Identify which cell holds the provided text, then report its [X, Y] central coordinate. 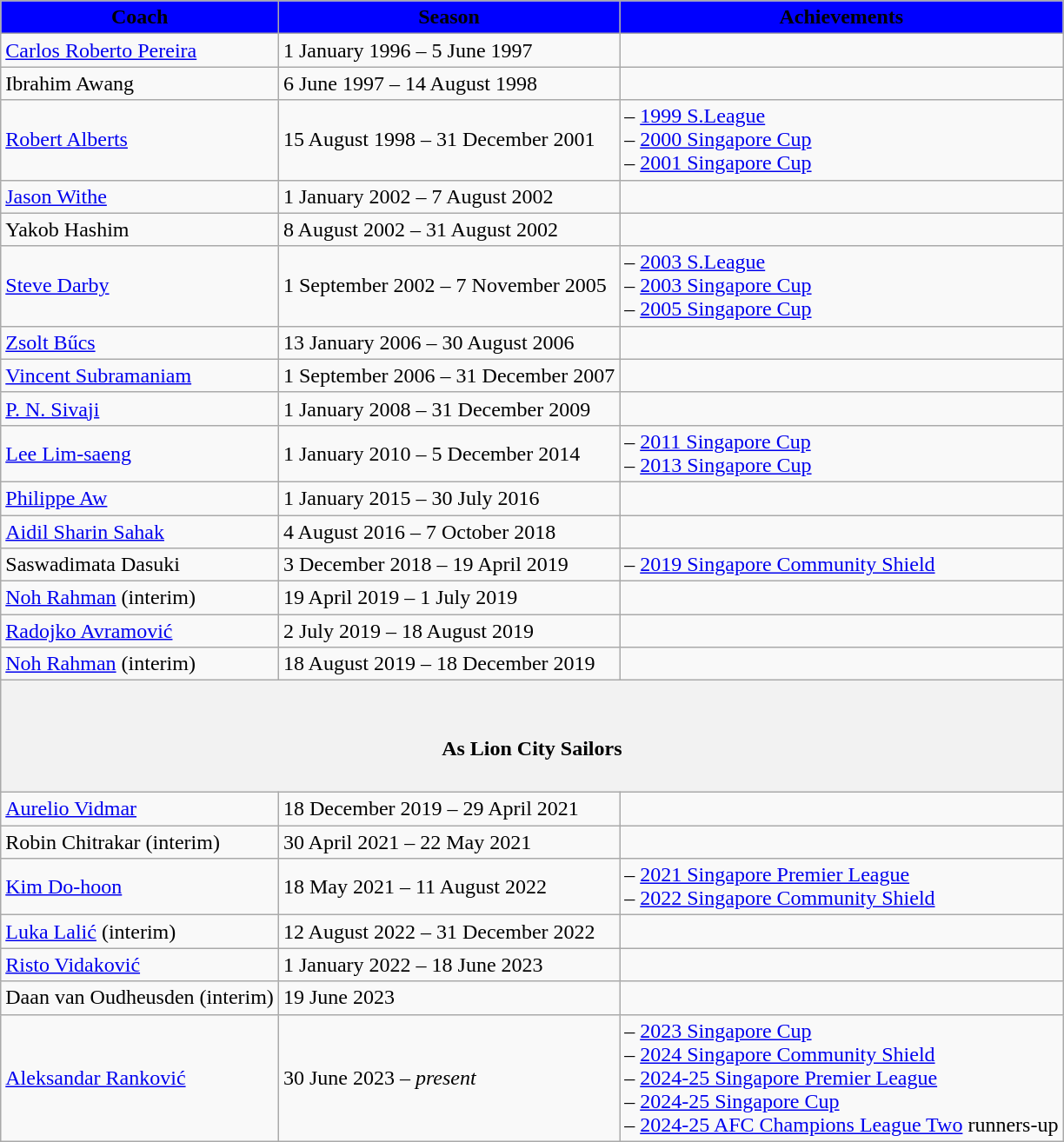
18 May 2021 – 11 August 2022 [449, 886]
Aurelio Vidmar [140, 809]
Aleksandar Ranković [140, 1078]
– 2003 S.League– 2003 Singapore Cup– 2005 Singapore Cup [841, 286]
Kim Do-hoon [140, 886]
Risto Vidaković [140, 965]
1 January 2010 – 5 December 2014 [449, 454]
19 June 2023 [449, 998]
1 January 2022 – 18 June 2023 [449, 965]
1 September 2002 – 7 November 2005 [449, 286]
Jason Withe [140, 196]
1 January 2015 – 30 July 2016 [449, 498]
– 1999 S.League– 2000 Singapore Cup– 2001 Singapore Cup [841, 140]
30 April 2021 – 22 May 2021 [449, 842]
– 2021 Singapore Premier League– 2022 Singapore Community Shield [841, 886]
As Lion City Sailors [532, 737]
19 April 2019 – 1 July 2019 [449, 598]
Aidil Sharin Sahak [140, 531]
– 2019 Singapore Community Shield [841, 565]
Philippe Aw [140, 498]
Season [449, 17]
Carlos Roberto Pereira [140, 50]
1 September 2006 – 31 December 2007 [449, 375]
15 August 1998 – 31 December 2001 [449, 140]
P. N. Sivaji [140, 408]
Robin Chitrakar (interim) [140, 842]
1 January 1996 – 5 June 1997 [449, 50]
1 January 2002 – 7 August 2002 [449, 196]
Coach [140, 17]
3 December 2018 – 19 April 2019 [449, 565]
30 June 2023 – present [449, 1078]
Ibrahim Awang [140, 83]
Steve Darby [140, 286]
1 January 2008 – 31 December 2009 [449, 408]
Yakob Hashim [140, 229]
13 January 2006 – 30 August 2006 [449, 342]
2 July 2019 – 18 August 2019 [449, 631]
Vincent Subramaniam [140, 375]
4 August 2016 – 7 October 2018 [449, 531]
6 June 1997 – 14 August 1998 [449, 83]
12 August 2022 – 31 December 2022 [449, 932]
18 August 2019 – 18 December 2019 [449, 664]
Achievements [841, 17]
Radojko Avramović [140, 631]
Robert Alberts [140, 140]
Saswadimata Dasuki [140, 565]
Zsolt Bűcs [140, 342]
Lee Lim-saeng [140, 454]
Luka Lalić (interim) [140, 932]
18 December 2019 – 29 April 2021 [449, 809]
8 August 2002 – 31 August 2002 [449, 229]
– 2011 Singapore Cup– 2013 Singapore Cup [841, 454]
Daan van Oudheusden (interim) [140, 998]
